Locate the cell with the specified text and output its [X, Y] center coordinate. 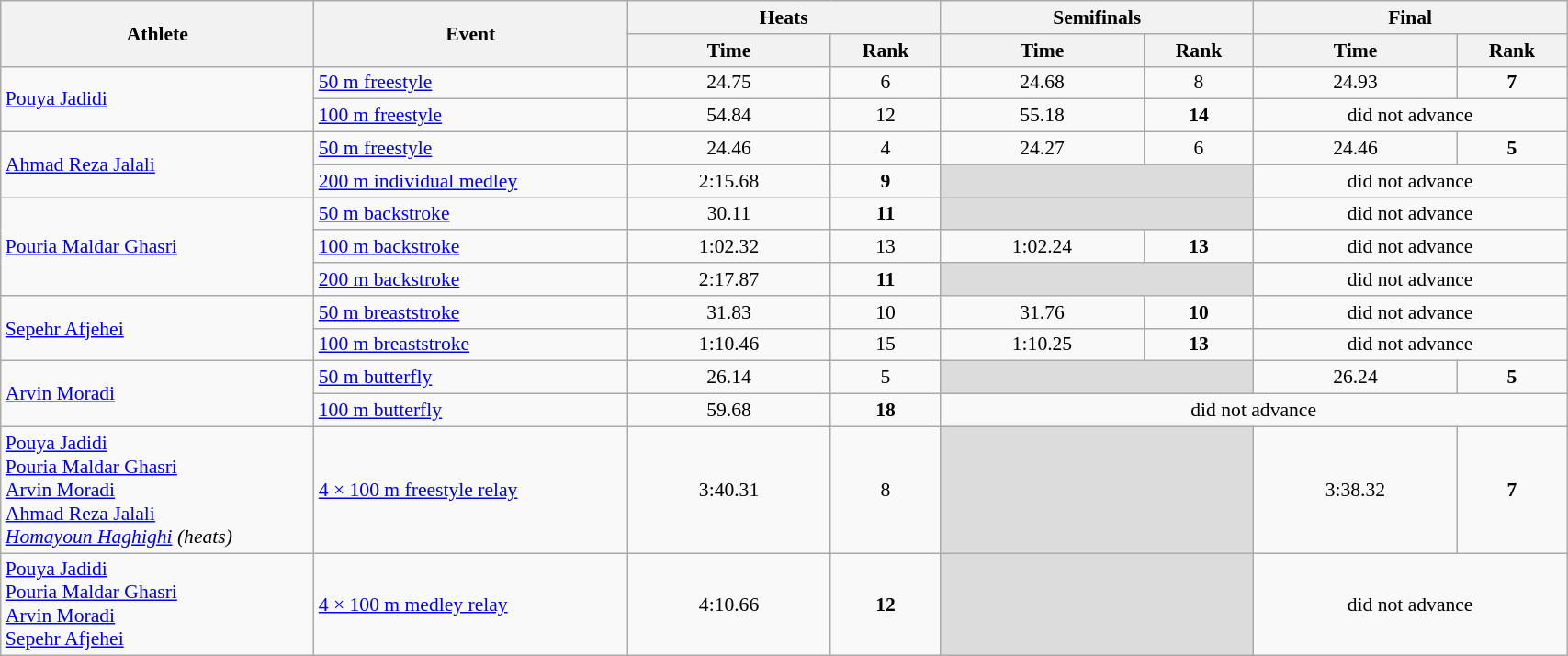
Ahmad Reza Jalali [158, 165]
1:10.46 [729, 345]
1:10.25 [1043, 345]
24.27 [1043, 149]
26.24 [1356, 378]
100 m freestyle [470, 116]
Arvin Moradi [158, 393]
18 [886, 411]
24.68 [1043, 83]
Final [1411, 17]
Pouya JadidiPouria Maldar GhasriArvin MoradiSepehr Afjehei [158, 605]
31.76 [1043, 312]
100 m breaststroke [470, 345]
200 m backstroke [470, 279]
50 m breaststroke [470, 312]
9 [886, 181]
100 m butterfly [470, 411]
14 [1198, 116]
4:10.66 [729, 605]
Semifinals [1097, 17]
54.84 [729, 116]
24.93 [1356, 83]
3:40.31 [729, 490]
4 × 100 m medley relay [470, 605]
2:15.68 [729, 181]
Pouya Jadidi [158, 99]
30.11 [729, 214]
2:17.87 [729, 279]
Pouria Maldar Ghasri [158, 246]
4 [886, 149]
24.75 [729, 83]
Pouya JadidiPouria Maldar GhasriArvin MoradiAhmad Reza JalaliHomayoun Haghighi (heats) [158, 490]
1:02.32 [729, 247]
59.68 [729, 411]
50 m butterfly [470, 378]
200 m individual medley [470, 181]
4 × 100 m freestyle relay [470, 490]
50 m backstroke [470, 214]
Event [470, 33]
55.18 [1043, 116]
100 m backstroke [470, 247]
Sepehr Afjehei [158, 329]
26.14 [729, 378]
15 [886, 345]
1:02.24 [1043, 247]
3:38.32 [1356, 490]
Heats [784, 17]
Athlete [158, 33]
31.83 [729, 312]
